Locate the cell with the specified text and output its [x, y] center coordinate. 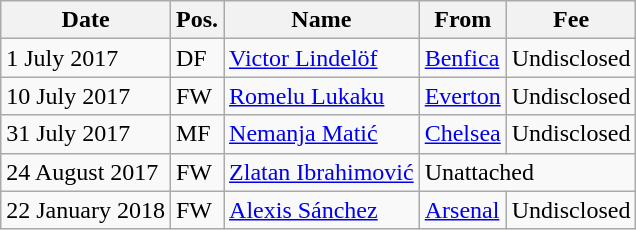
Zlatan Ibrahimović [322, 172]
Arsenal [462, 210]
22 January 2018 [86, 210]
Nemanja Matić [322, 134]
Everton [462, 96]
Victor Lindelöf [322, 58]
Pos. [196, 20]
MF [196, 134]
Alexis Sánchez [322, 210]
Date [86, 20]
DF [196, 58]
Romelu Lukaku [322, 96]
Unattached [528, 172]
Fee [571, 20]
10 July 2017 [86, 96]
From [462, 20]
24 August 2017 [86, 172]
Benfica [462, 58]
Chelsea [462, 134]
31 July 2017 [86, 134]
1 July 2017 [86, 58]
Name [322, 20]
